From the cell containing the given text, extract its center point as (x, y) coordinate. 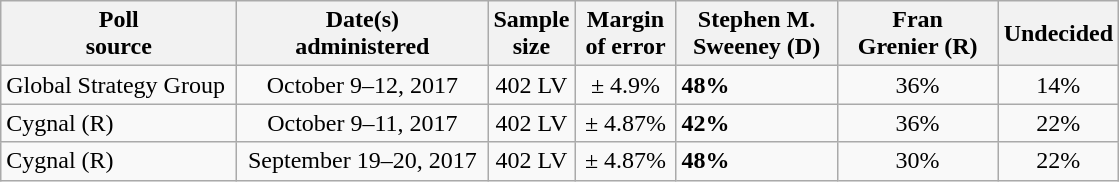
14% (1058, 85)
30% (918, 161)
± 4.9% (626, 85)
Samplesize (532, 34)
October 9–12, 2017 (362, 85)
Global Strategy Group (119, 85)
September 19–20, 2017 (362, 161)
Poll source (119, 34)
October 9–11, 2017 (362, 123)
Margin of error (626, 34)
Undecided (1058, 34)
42% (756, 123)
Fran Grenier (R) (918, 34)
Date(s) administered (362, 34)
Stephen M. Sweeney (D) (756, 34)
